Provide the [x, y] coordinate of the cell's center where the given text is located.  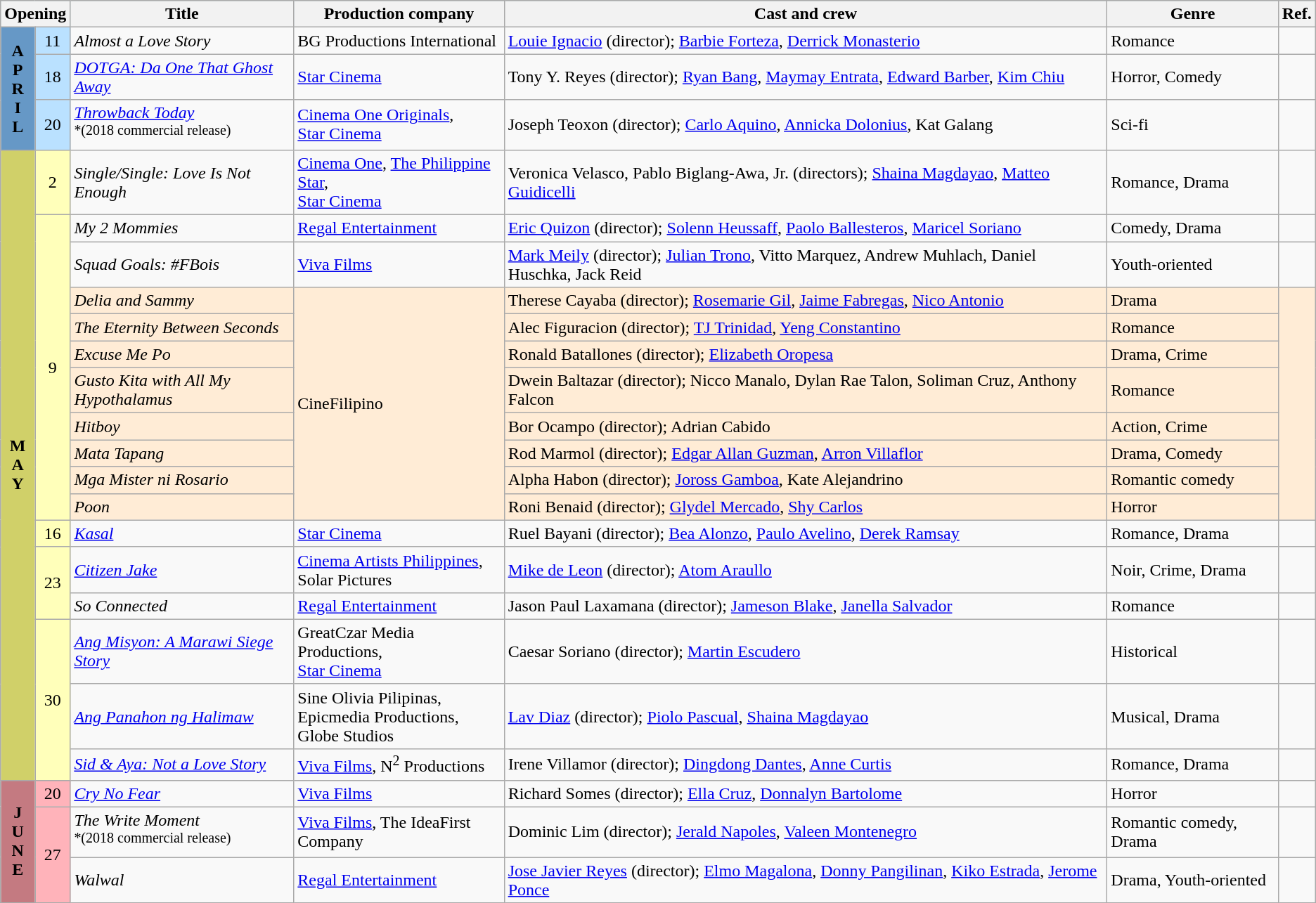
So Connected [182, 606]
Irene Villamor (director); Dingdong Dantes, Anne Curtis [806, 765]
Mga Mister ni Rosario [182, 480]
Horror, Comedy [1192, 77]
Noir, Crime, Drama [1192, 569]
27 [53, 855]
Bor Ocampo (director); Adrian Cabido [806, 427]
Alpha Habon (director); Joross Gamboa, Kate Alejandrino [806, 480]
9 [53, 368]
Eric Quizon (director); Solenn Heussaff, Paolo Ballesteros, Maricel Soriano [806, 228]
My 2 Mommies [182, 228]
Production company [399, 14]
Louie Ignacio (director); Barbie Forteza, Derrick Monasterio [806, 41]
Walwal [182, 880]
Comedy, Drama [1192, 228]
Poon [182, 507]
Jose Javier Reyes (director); Elmo Magalona, Donny Pangilinan, Kiko Estrada, Jerome Ponce [806, 880]
Jason Paul Laxamana (director); Jameson Blake, Janella Salvador [806, 606]
Lav Diaz (director); Piolo Pascual, Shaina Magdayao [806, 716]
DOTGA: Da One That Ghost Away [182, 77]
GreatCzar Media Productions,Star Cinema [399, 651]
The Write Moment *(2018 commercial release) [182, 832]
JUNE [18, 842]
Therese Cayaba (director); Rosemarie Gil, Jaime Fabregas, Nico Antonio [806, 301]
BG Productions International [399, 41]
Youth-oriented [1192, 264]
Drama, Youth-oriented [1192, 880]
Alec Figuracion (director); TJ Trinidad, Yeng Constantino [806, 327]
Joseph Teoxon (director); Carlo Aquino, Annicka Dolonius, Kat Galang [806, 125]
Cinema One Originals,Star Cinema [399, 125]
18 [53, 77]
MAY [18, 465]
Opening [35, 14]
Sci-fi [1192, 125]
Cast and crew [806, 14]
Almost a Love Story [182, 41]
23 [53, 583]
Excuse Me Po [182, 354]
Tony Y. Reyes (director); Ryan Bang, Maymay Entrata, Edward Barber, Kim Chiu [806, 77]
The Eternity Between Seconds [182, 327]
Drama [1192, 301]
CineFilipino [399, 404]
Drama, Crime [1192, 354]
Mark Meily (director); Julian Trono, Vitto Marquez, Andrew Muhlach, Daniel Huschka, Jack Reid [806, 264]
APRIL [18, 89]
Ronald Batallones (director); Elizabeth Oropesa [806, 354]
Veronica Velasco, Pablo Biglang-Awa, Jr. (directors); Shaina Magdayao, Matteo Guidicelli [806, 182]
2 [53, 182]
Single/Single: Love Is Not Enough [182, 182]
Historical [1192, 651]
Ang Panahon ng Halimaw [182, 716]
Dwein Baltazar (director); Nicco Manalo, Dylan Rae Talon, Soliman Cruz, Anthony Falcon [806, 391]
Ang Misyon: A Marawi Siege Story [182, 651]
Ruel Bayani (director); Bea Alonzo, Paulo Avelino, Derek Ramsay [806, 533]
Viva Films, The IdeaFirst Company [399, 832]
Romantic comedy [1192, 480]
30 [53, 700]
Sid & Aya: Not a Love Story [182, 765]
Squad Goals: #FBois [182, 264]
Action, Crime [1192, 427]
Cinema Artists Philippines, Solar Pictures [399, 569]
Throwback Today *(2018 commercial release) [182, 125]
Viva Films, N2 Productions [399, 765]
Cinema One, The Philippine Star,Star Cinema [399, 182]
Kasal [182, 533]
Rod Marmol (director); Edgar Allan Guzman, Arron Villaflor [806, 453]
Drama, Comedy [1192, 453]
Title [182, 14]
Musical, Drama [1192, 716]
11 [53, 41]
Ref. [1296, 14]
Mike de Leon (director); Atom Araullo [806, 569]
Mata Tapang [182, 453]
Roni Benaid (director); Glydel Mercado, Shy Carlos [806, 507]
Caesar Soriano (director); Martin Escudero [806, 651]
Richard Somes (director); Ella Cruz, Donnalyn Bartolome [806, 793]
Genre [1192, 14]
Hitboy [182, 427]
16 [53, 533]
Gusto Kita with All My Hypothalamus [182, 391]
Romantic comedy, Drama [1192, 832]
Citizen Jake [182, 569]
Cry No Fear [182, 793]
Delia and Sammy [182, 301]
Sine Olivia Pilipinas, Epicmedia Productions, Globe Studios [399, 716]
Dominic Lim (director); Jerald Napoles, Valeen Montenegro [806, 832]
